Find where the given text appears and provide that cell's center as [x, y] coordinate. 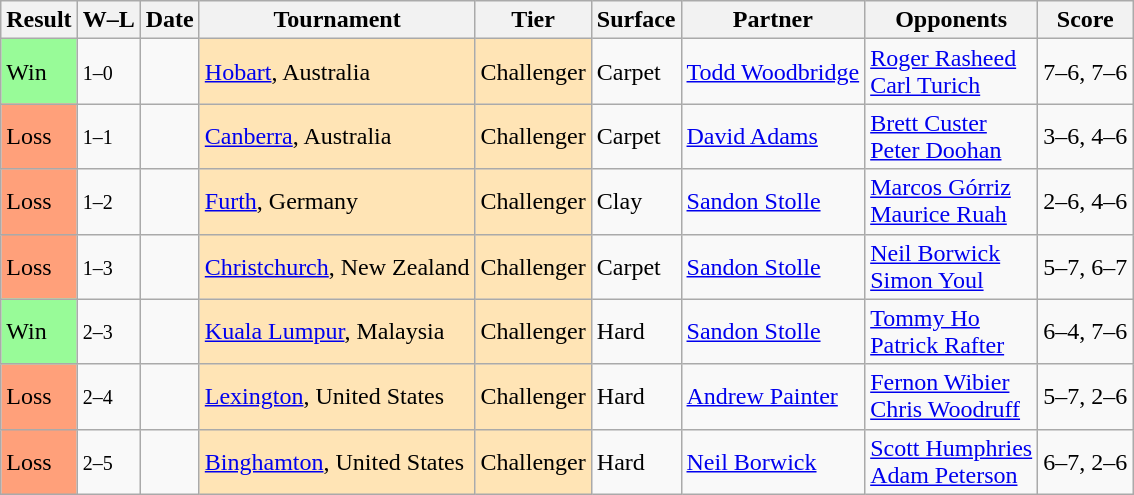
Neil Borwick [773, 462]
Tommy Ho Patrick Rafter [952, 332]
1–2 [108, 202]
1–3 [108, 266]
7–6, 7–6 [1086, 72]
Furth, Germany [337, 202]
2–4 [108, 396]
Brett Custer Peter Doohan [952, 136]
David Adams [773, 136]
Canberra, Australia [337, 136]
Tier [533, 20]
W–L [108, 20]
Lexington, United States [337, 396]
Clay [636, 202]
Surface [636, 20]
Andrew Painter [773, 396]
Hobart, Australia [337, 72]
6–4, 7–6 [1086, 332]
Opponents [952, 20]
6–7, 2–6 [1086, 462]
3–6, 4–6 [1086, 136]
Fernon Wibier Chris Woodruff [952, 396]
Neil Borwick Simon Youl [952, 266]
Christchurch, New Zealand [337, 266]
Binghamton, United States [337, 462]
2–6, 4–6 [1086, 202]
Roger Rasheed Carl Turich [952, 72]
5–7, 6–7 [1086, 266]
Score [1086, 20]
Kuala Lumpur, Malaysia [337, 332]
Partner [773, 20]
Result [39, 20]
2–5 [108, 462]
Todd Woodbridge [773, 72]
1–0 [108, 72]
2–3 [108, 332]
1–1 [108, 136]
Scott Humphries Adam Peterson [952, 462]
Marcos Górriz Maurice Ruah [952, 202]
5–7, 2–6 [1086, 396]
Date [170, 20]
Tournament [337, 20]
